Extract the (x, y) coordinate from the center of the cell holding the provided text.  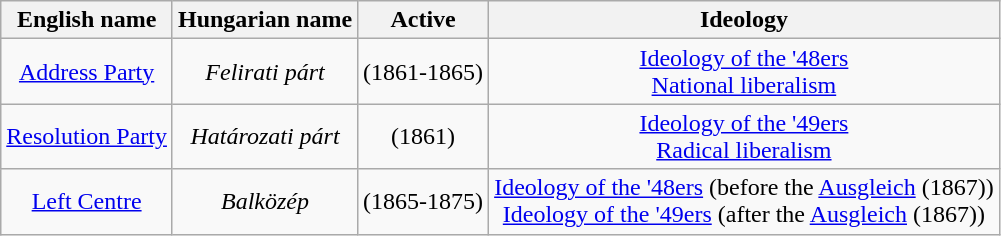
(1861) (424, 136)
Resolution Party (87, 136)
(1861-1865) (424, 72)
Hungarian name (264, 20)
Ideology (744, 20)
Active (424, 20)
Határozati párt (264, 136)
English name (87, 20)
Balközép (264, 202)
Ideology of the '48ers (before the Ausgleich (1867)) Ideology of the '49ers (after the Ausgleich (1867)) (744, 202)
(1865-1875) (424, 202)
Address Party (87, 72)
Left Centre (87, 202)
Ideology of the '49ers Radical liberalism (744, 136)
Felirati párt (264, 72)
Ideology of the '48ers National liberalism (744, 72)
